Identify which cell holds the provided text, then report its (X, Y) central coordinate. 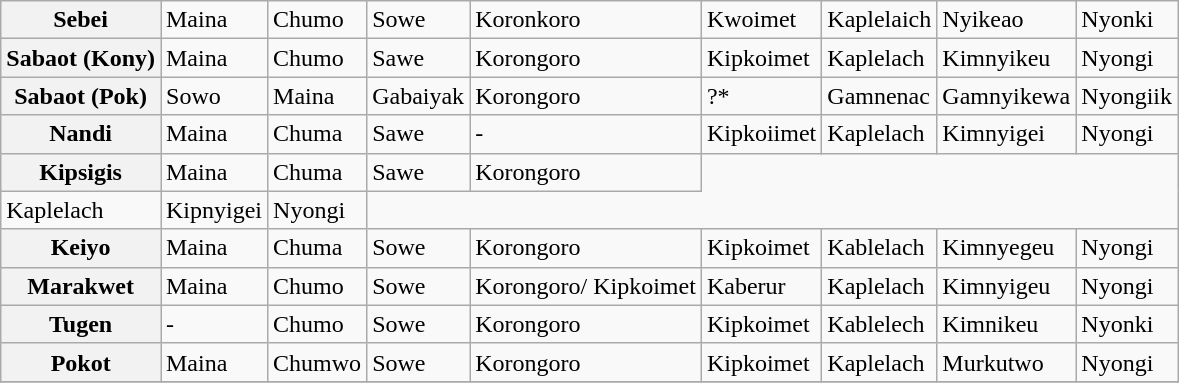
Kimnikeu (1006, 324)
Marakwet (81, 286)
Gamnyikewa (1006, 96)
Nandi (81, 134)
?* (761, 96)
Korongoro/ Kipkoimet (586, 286)
Kimnyigei (1006, 134)
Kaplelaich (880, 20)
Sabaot (Pok) (81, 96)
Tugen (81, 324)
Sabaot (Kony) (81, 58)
Nyongiik (1127, 96)
Kipnyigei (214, 210)
Nyikeao (1006, 20)
Kablelech (880, 324)
Kimnyegeu (1006, 248)
Sowo (214, 96)
Kwoimet (761, 20)
Gamnenac (880, 96)
Kablelach (880, 248)
Pokot (81, 362)
Kimnyikeu (1006, 58)
Chumwo (318, 362)
Kipsigis (81, 172)
Sebei (81, 20)
Gabaiyak (418, 96)
Murkutwo (1006, 362)
Kaberur (761, 286)
Koronkoro (586, 20)
Kipkoiimet (761, 134)
Keiyo (81, 248)
Kimnyigeu (1006, 286)
